Output the (X, Y) coordinate of the center of the cell containing the given text.  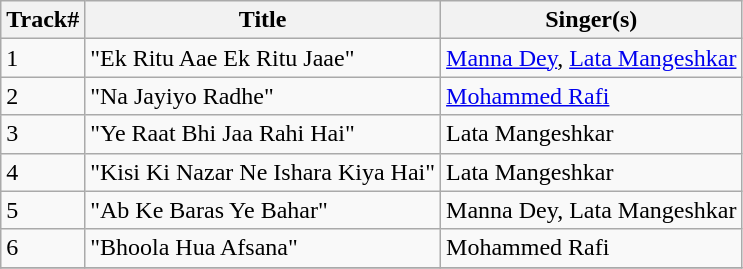
6 (43, 248)
"Ek Ritu Aae Ek Ritu Jaae" (263, 58)
5 (43, 210)
Title (263, 20)
"Ye Raat Bhi Jaa Rahi Hai" (263, 134)
"Ab Ke Baras Ye Bahar" (263, 210)
"Na Jayiyo Radhe" (263, 96)
1 (43, 58)
Track# (43, 20)
"Kisi Ki Nazar Ne Ishara Kiya Hai" (263, 172)
"Bhoola Hua Afsana" (263, 248)
Singer(s) (592, 20)
3 (43, 134)
2 (43, 96)
4 (43, 172)
